Extract the (x, y) coordinate from the center of the cell holding the provided text.  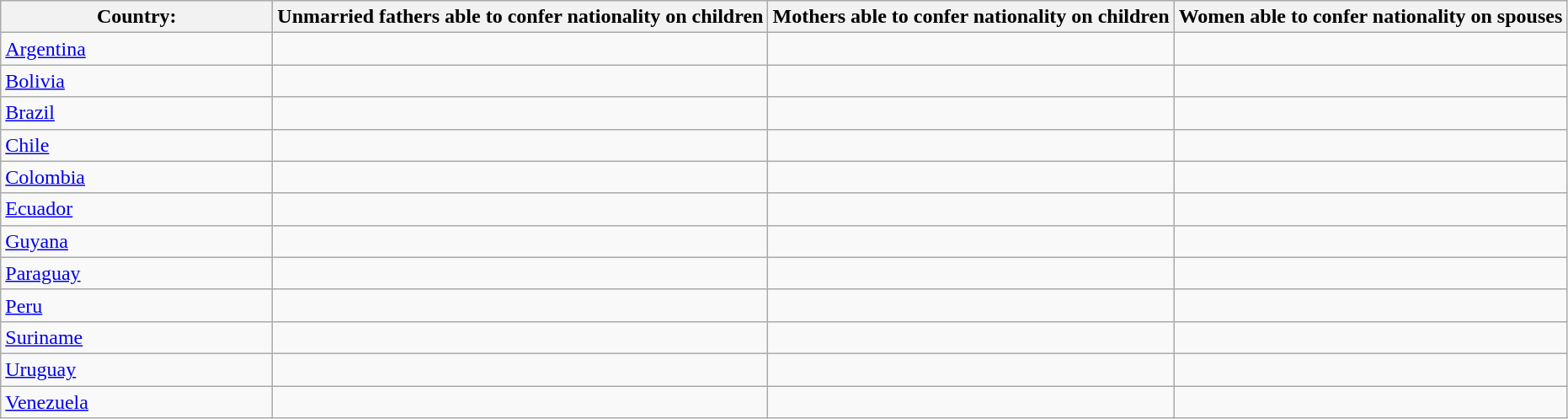
Colombia (136, 177)
Ecuador (136, 209)
Uruguay (136, 369)
Suriname (136, 337)
Brazil (136, 113)
Venezuela (136, 402)
Bolivia (136, 81)
Paraguay (136, 273)
Peru (136, 305)
Unmarried fathers able to confer nationality on children (520, 17)
Country: (136, 17)
Chile (136, 145)
Women able to confer nationality on spouses (1371, 17)
Mothers able to confer nationality on children (971, 17)
Guyana (136, 241)
Argentina (136, 49)
